Pinpoint the cell where the given text exists, returning its (x, y) midpoint coordinate. 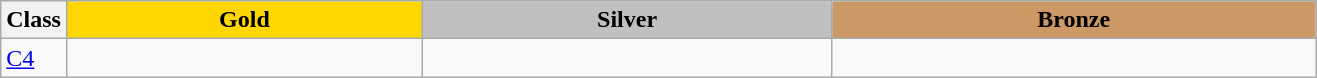
Gold (244, 20)
Bronze (1074, 20)
Silver (626, 20)
C4 (34, 58)
Class (34, 20)
